Pinpoint the cell where the given text exists, returning its (X, Y) midpoint coordinate. 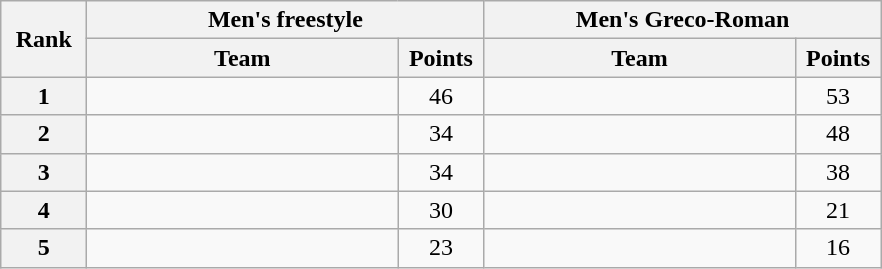
16 (838, 248)
21 (838, 210)
1 (44, 96)
3 (44, 172)
5 (44, 248)
23 (441, 248)
30 (441, 210)
2 (44, 134)
53 (838, 96)
Men's Greco-Roman (682, 20)
Men's freestyle (286, 20)
48 (838, 134)
4 (44, 210)
38 (838, 172)
46 (441, 96)
Rank (44, 39)
